Provide the [x, y] coordinate of the cell's center where the given text is located.  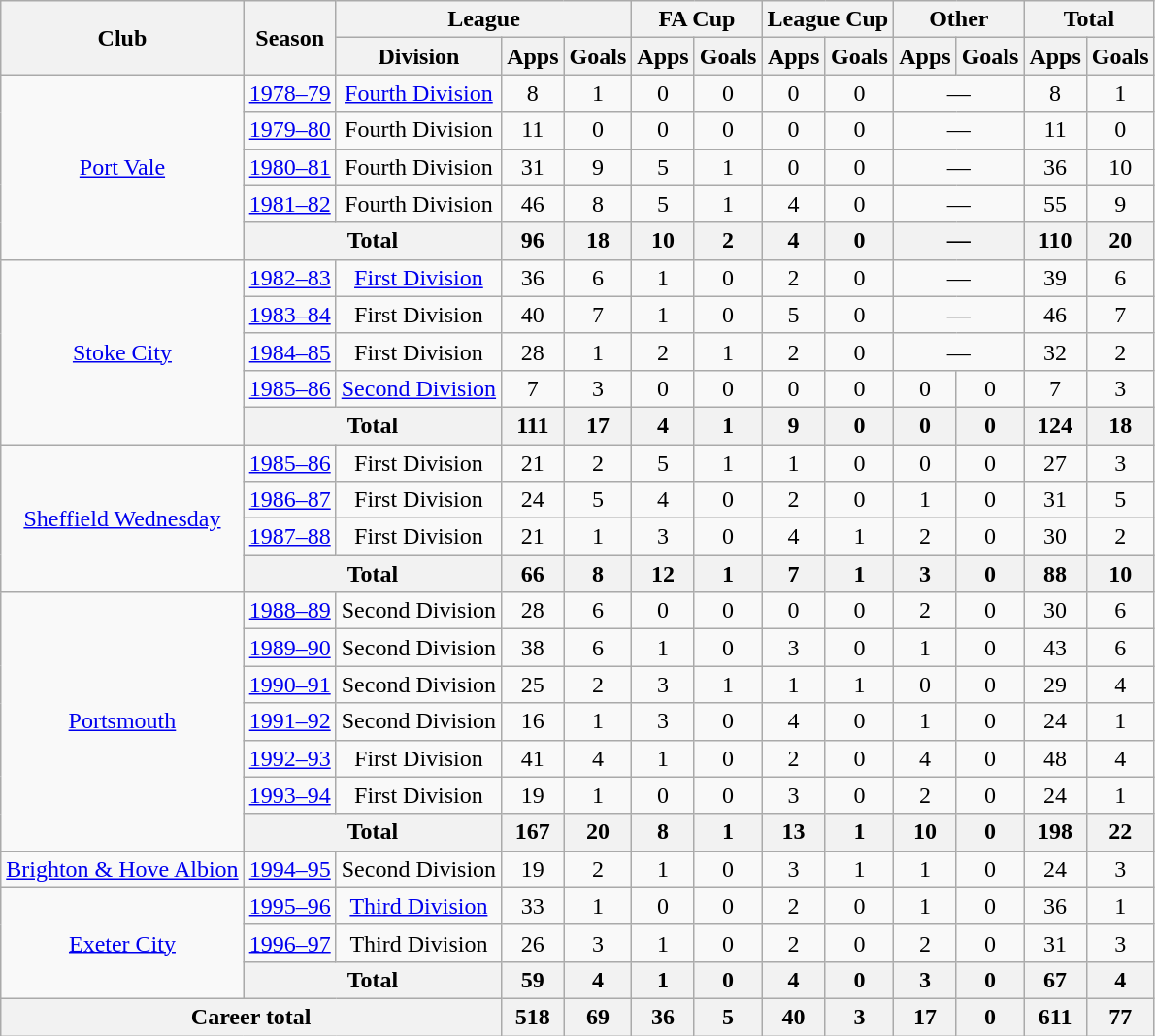
Season [289, 38]
198 [1055, 832]
1983–84 [289, 315]
Division [418, 56]
1996–97 [289, 943]
38 [533, 648]
26 [533, 943]
1994–95 [289, 869]
1991–92 [289, 721]
Stoke City [122, 351]
59 [533, 980]
33 [533, 906]
69 [598, 1017]
1979–80 [289, 130]
518 [533, 1017]
1987–88 [289, 537]
77 [1120, 1017]
Brighton & Hove Albion [122, 869]
1982–83 [289, 278]
48 [1055, 758]
Sheffield Wednesday [122, 518]
1986–87 [289, 500]
1992–93 [289, 758]
League Cup [828, 19]
110 [1055, 241]
67 [1055, 980]
Career total [251, 1017]
Exeter City [122, 943]
22 [1120, 832]
88 [1055, 574]
611 [1055, 1017]
96 [533, 241]
Portsmouth [122, 721]
25 [533, 685]
Other [959, 19]
1990–91 [289, 685]
16 [533, 721]
Port Vale [122, 167]
1978–79 [289, 93]
Club [122, 38]
13 [794, 832]
111 [533, 425]
1989–90 [289, 648]
1981–82 [289, 204]
FA Cup [697, 19]
1988–89 [289, 611]
39 [1055, 278]
1980–81 [289, 167]
League [483, 19]
124 [1055, 425]
27 [1055, 463]
1984–85 [289, 351]
167 [533, 832]
1995–96 [289, 906]
55 [1055, 204]
43 [1055, 648]
32 [1055, 351]
41 [533, 758]
29 [1055, 685]
1993–94 [289, 795]
66 [533, 574]
12 [663, 574]
